Search for the cell housing the specified text and yield its [x, y] center coordinate. 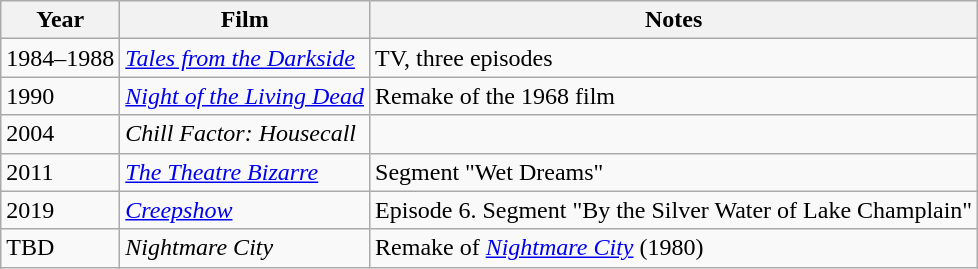
Film [245, 20]
2004 [60, 134]
TBD [60, 248]
2019 [60, 210]
Chill Factor: Housecall [245, 134]
Remake of Nightmare City (1980) [674, 248]
TV, three episodes [674, 58]
2011 [60, 172]
1990 [60, 96]
Creepshow [245, 210]
Nightmare City [245, 248]
Year [60, 20]
Notes [674, 20]
Tales from the Darkside [245, 58]
Night of the Living Dead [245, 96]
The Theatre Bizarre [245, 172]
1984–1988 [60, 58]
Segment "Wet Dreams" [674, 172]
Remake of the 1968 film [674, 96]
Episode 6. Segment "By the Silver Water of Lake Champlain" [674, 210]
